Pinpoint the cell where the given text exists, returning its (x, y) midpoint coordinate. 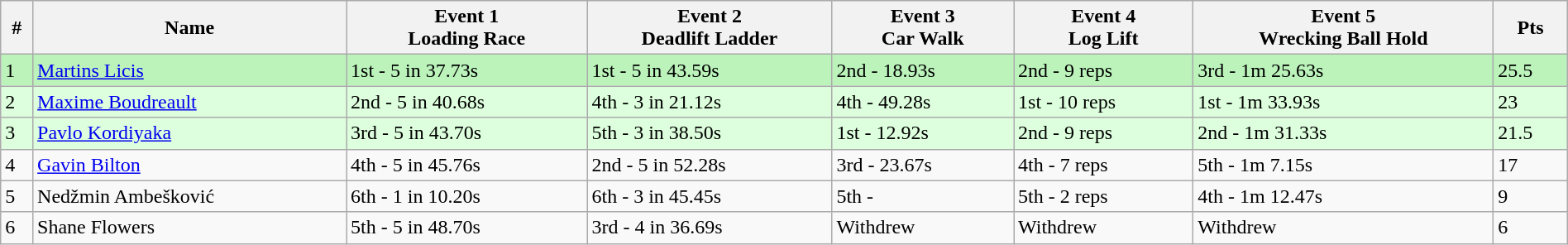
4th - 3 in 21.12s (710, 102)
5th - 5 in 48.70s (466, 228)
2nd - 1m 31.33s (1343, 133)
4th - 1m 12.47s (1343, 196)
2nd - 5 in 52.28s (710, 165)
Event 3Car Walk (923, 28)
21.5 (1530, 133)
3rd - 4 in 36.69s (710, 228)
2nd - 5 in 40.68s (466, 102)
6th - 1 in 10.20s (466, 196)
4th - 7 reps (1103, 165)
Nedžmin Ambešković (190, 196)
1 (17, 70)
# (17, 28)
25.5 (1530, 70)
5 (17, 196)
4 (17, 165)
5th - 2 reps (1103, 196)
Maxime Boudreault (190, 102)
2 (17, 102)
3rd - 5 in 43.70s (466, 133)
3 (17, 133)
1st - 5 in 43.59s (710, 70)
3rd - 1m 25.63s (1343, 70)
4th - 5 in 45.76s (466, 165)
Event 1Loading Race (466, 28)
Shane Flowers (190, 228)
Pavlo Kordiyaka (190, 133)
5th - 3 in 38.50s (710, 133)
Event 2Deadlift Ladder (710, 28)
4th - 49.28s (923, 102)
5th - (923, 196)
23 (1530, 102)
1st - 10 reps (1103, 102)
1st - 12.92s (923, 133)
17 (1530, 165)
1st - 1m 33.93s (1343, 102)
2nd - 18.93s (923, 70)
Event 4Log Lift (1103, 28)
Name (190, 28)
9 (1530, 196)
3rd - 23.67s (923, 165)
6th - 3 in 45.45s (710, 196)
Gavin Bilton (190, 165)
Event 5Wrecking Ball Hold (1343, 28)
1st - 5 in 37.73s (466, 70)
5th - 1m 7.15s (1343, 165)
Martins Licis (190, 70)
Pts (1530, 28)
